Detect which cell encompasses the target text, then output its (X, Y) center coordinate. 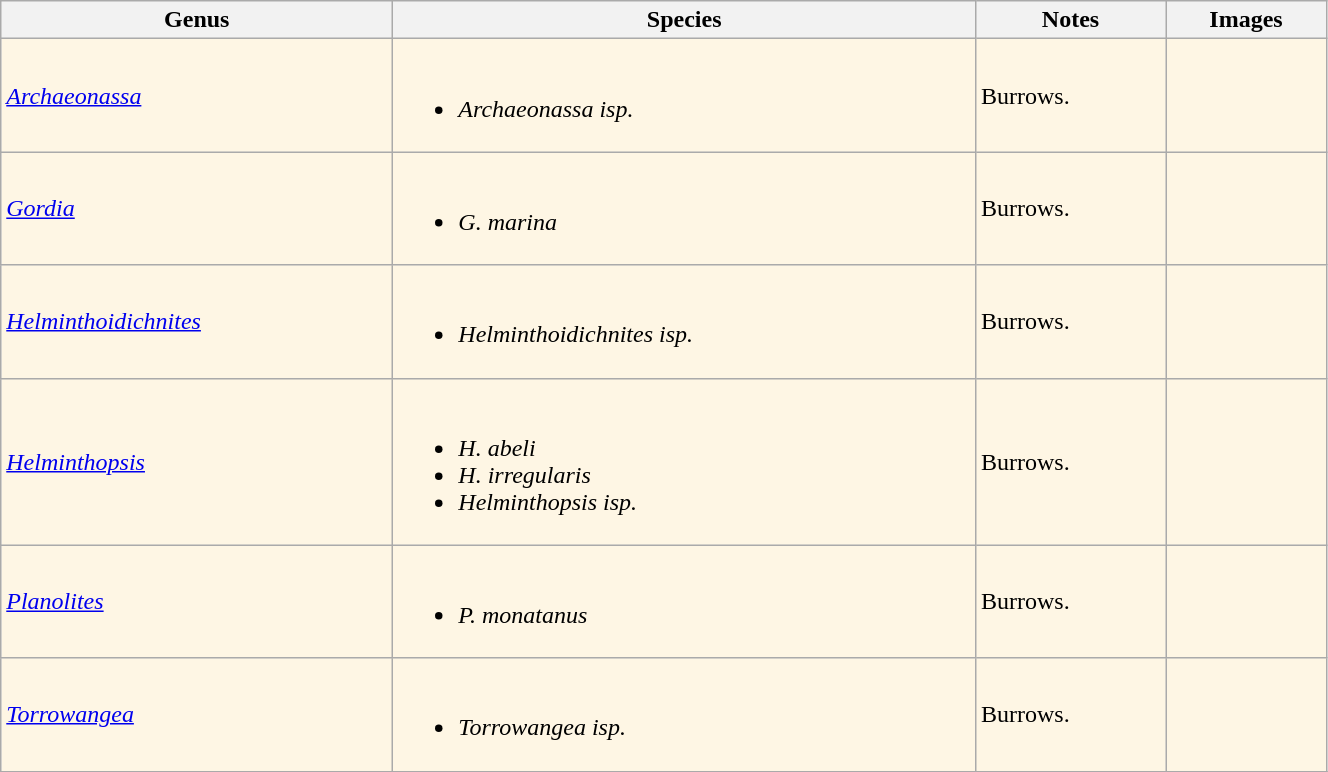
Torrowangea isp. (684, 714)
Helminthoidichnites isp. (684, 322)
Gordia (197, 208)
Images (1246, 20)
Notes (1070, 20)
H. abeliH. irregularisHelminthopsis isp. (684, 462)
Genus (197, 20)
Archaeonassa (197, 96)
Helminthopsis (197, 462)
Torrowangea (197, 714)
G. marina (684, 208)
Archaeonassa isp. (684, 96)
Planolites (197, 602)
P. monatanus (684, 602)
Helminthoidichnites (197, 322)
Species (684, 20)
